Find where the given text appears and provide that cell's center as (x, y) coordinate. 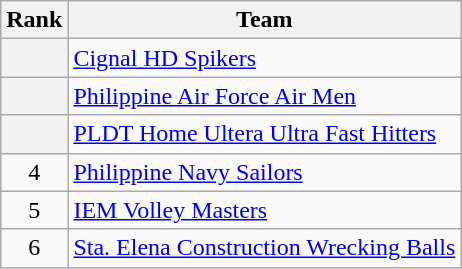
IEM Volley Masters (264, 210)
5 (34, 210)
Philippine Navy Sailors (264, 172)
Rank (34, 20)
Philippine Air Force Air Men (264, 96)
Team (264, 20)
6 (34, 248)
Cignal HD Spikers (264, 58)
4 (34, 172)
Sta. Elena Construction Wrecking Balls (264, 248)
PLDT Home Ultera Ultra Fast Hitters (264, 134)
